Output the [X, Y] coordinate of the center of the cell containing the given text.  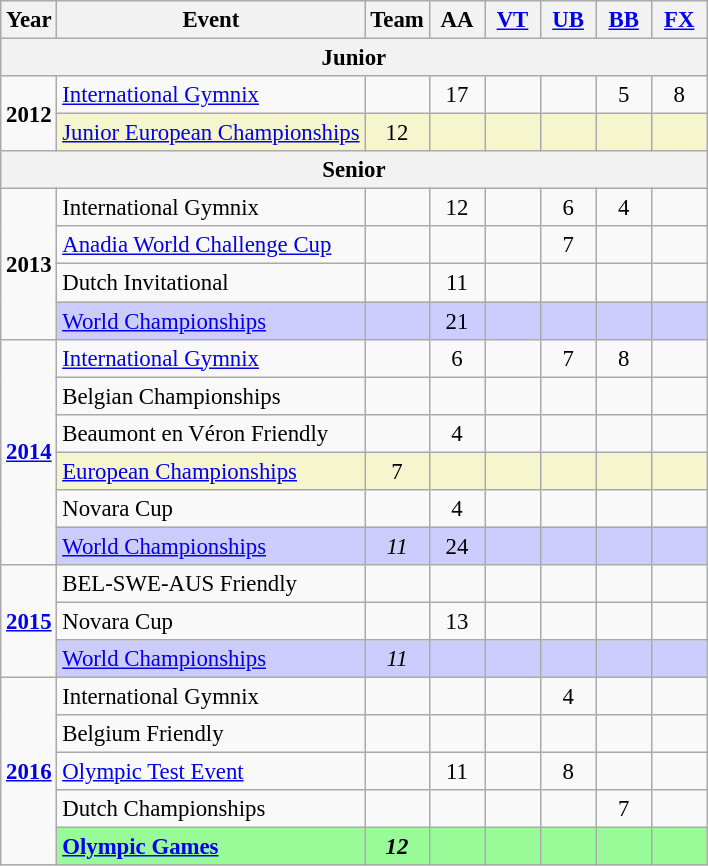
Junior [354, 58]
BEL-SWE-AUS Friendly [211, 584]
2012 [29, 114]
17 [457, 95]
Team [397, 20]
Dutch Championships [211, 809]
Anadia World Challenge Cup [211, 245]
Belgium Friendly [211, 734]
2016 [29, 772]
Olympic Test Event [211, 772]
BB [624, 20]
Dutch Invitational [211, 283]
Year [29, 20]
2015 [29, 622]
2014 [29, 452]
21 [457, 321]
Junior European Championships [211, 133]
VT [513, 20]
2013 [29, 264]
24 [457, 546]
UB [568, 20]
Beaumont en Véron Friendly [211, 433]
AA [457, 20]
FX [679, 20]
Event [211, 20]
European Championships [211, 471]
5 [624, 95]
Belgian Championships [211, 396]
13 [457, 621]
Olympic Games [211, 847]
Senior [354, 170]
